Extract the [x, y] coordinate from the center of the cell holding the provided text.  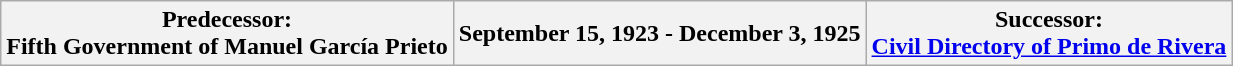
Predecessor:Fifth Government of Manuel García Prieto [228, 34]
September 15, 1923 - December 3, 1925 [660, 34]
Successor:Civil Directory of Primo de Rivera [1049, 34]
